For the text-containing cell, return its midpoint in (X, Y) coordinate format. 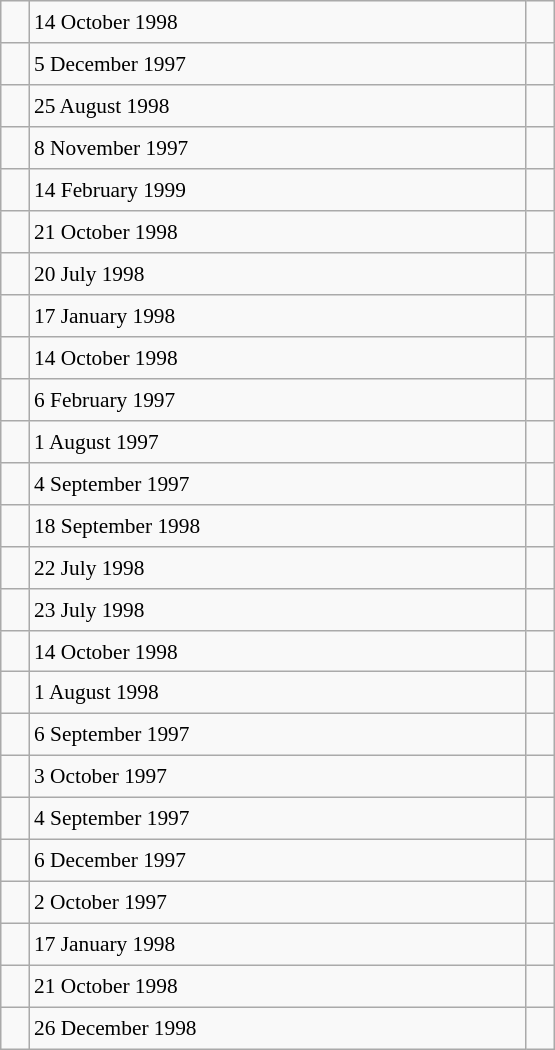
6 December 1997 (278, 861)
1 August 1997 (278, 441)
14 February 1999 (278, 190)
25 August 1998 (278, 106)
1 August 1998 (278, 693)
20 July 1998 (278, 274)
3 October 1997 (278, 777)
23 July 1998 (278, 609)
6 September 1997 (278, 735)
2 October 1997 (278, 903)
5 December 1997 (278, 64)
6 February 1997 (278, 399)
18 September 1998 (278, 525)
22 July 1998 (278, 567)
26 December 1998 (278, 1028)
8 November 1997 (278, 148)
